For the text-containing cell, return its midpoint in (X, Y) coordinate format. 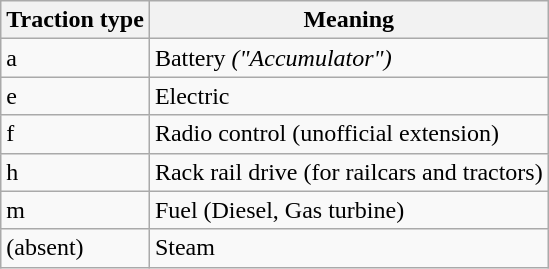
Battery ("Accumulator") (348, 58)
(absent) (76, 248)
m (76, 210)
f (76, 134)
Rack rail drive (for railcars and tractors) (348, 172)
a (76, 58)
h (76, 172)
Traction type (76, 20)
Radio control (unofficial extension) (348, 134)
Steam (348, 248)
Meaning (348, 20)
Fuel (Diesel, Gas turbine) (348, 210)
Electric (348, 96)
e (76, 96)
